Determine the [X, Y] coordinate at the center of the cell enclosing the given text.  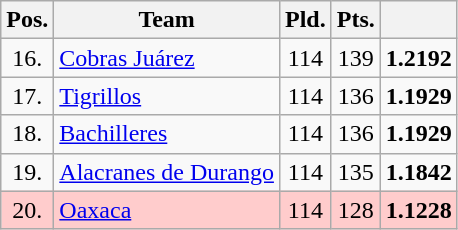
Team [167, 20]
128 [356, 210]
Pts. [356, 20]
19. [28, 172]
17. [28, 96]
Oaxaca [167, 210]
1.1228 [418, 210]
Alacranes de Durango [167, 172]
139 [356, 58]
18. [28, 134]
Cobras Juárez [167, 58]
20. [28, 210]
Pos. [28, 20]
1.2192 [418, 58]
Bachilleres [167, 134]
Tigrillos [167, 96]
Pld. [305, 20]
1.1842 [418, 172]
16. [28, 58]
135 [356, 172]
